Find where the given text appears and provide that cell's center as (X, Y) coordinate. 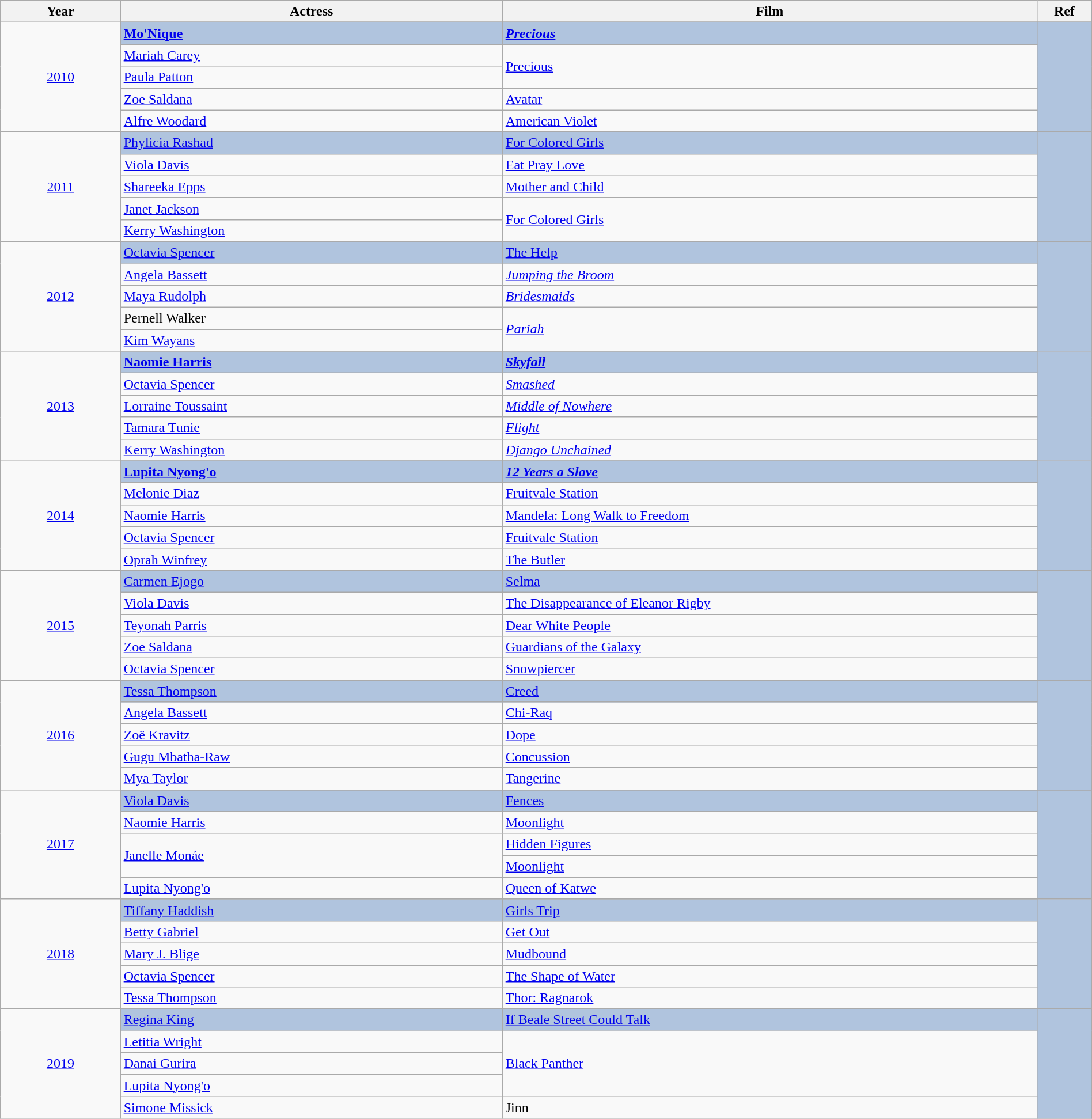
Tiffany Haddish (311, 910)
Gugu Mbatha-Raw (311, 757)
Creed (769, 691)
The Disappearance of Eleanor Rigby (769, 603)
Carmen Ejogo (311, 581)
Jumping the Broom (769, 275)
Lorraine Toussaint (311, 406)
Mudbound (769, 954)
2016 (60, 735)
Snowpiercer (769, 669)
Skyfall (769, 362)
Avatar (769, 99)
Tamara Tunie (311, 428)
Get Out (769, 932)
Actress (311, 12)
Mary J. Blige (311, 954)
2011 (60, 187)
Middle of Nowhere (769, 406)
Girls Trip (769, 910)
The Butler (769, 559)
If Beale Street Could Talk (769, 1020)
Kim Wayans (311, 340)
Flight (769, 428)
2012 (60, 296)
Melonie Diaz (311, 494)
Mya Taylor (311, 779)
Regina King (311, 1020)
2014 (60, 515)
The Shape of Water (769, 976)
Mandela: Long Walk to Freedom (769, 515)
2018 (60, 954)
Selma (769, 581)
Pariah (769, 329)
Ref (1064, 12)
Mo'Nique (311, 33)
Phylicia Rashad (311, 143)
Hidden Figures (769, 844)
Tangerine (769, 779)
Jinn (769, 1107)
Simone Missick (311, 1107)
Thor: Ragnarok (769, 998)
Guardians of the Galaxy (769, 647)
Maya Rudolph (311, 297)
Shareeka Epps (311, 187)
Letitia Wright (311, 1042)
The Help (769, 252)
Bridesmaids (769, 297)
2017 (60, 844)
American Violet (769, 121)
Smashed (769, 384)
Fences (769, 801)
Django Unchained (769, 450)
2019 (60, 1064)
Eat Pray Love (769, 165)
Film (769, 12)
Janelle Monáe (311, 855)
2013 (60, 406)
Dope (769, 735)
Mother and Child (769, 187)
Oprah Winfrey (311, 559)
2010 (60, 77)
12 Years a Slave (769, 472)
Concussion (769, 757)
Pernell Walker (311, 318)
Danai Gurira (311, 1064)
Black Panther (769, 1064)
Year (60, 12)
Chi-Raq (769, 713)
Zoë Kravitz (311, 735)
Dear White People (769, 625)
Teyonah Parris (311, 625)
Janet Jackson (311, 208)
Queen of Katwe (769, 888)
Betty Gabriel (311, 932)
2015 (60, 625)
Paula Patton (311, 77)
Mariah Carey (311, 55)
Alfre Woodard (311, 121)
